Find where the given text appears and provide that cell's center as [x, y] coordinate. 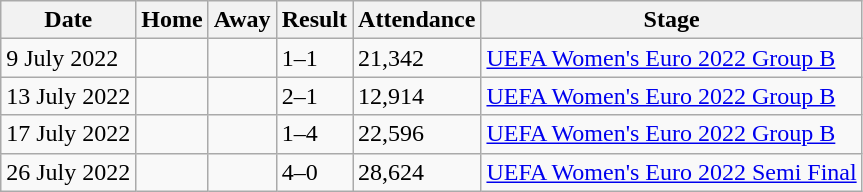
Stage [672, 20]
13 July 2022 [68, 96]
Away [242, 20]
Attendance [417, 20]
Date [68, 20]
28,624 [417, 172]
12,914 [417, 96]
9 July 2022 [68, 58]
22,596 [417, 134]
4–0 [314, 172]
Result [314, 20]
21,342 [417, 58]
UEFA Women's Euro 2022 Semi Final [672, 172]
26 July 2022 [68, 172]
2–1 [314, 96]
17 July 2022 [68, 134]
1–4 [314, 134]
Home [172, 20]
1–1 [314, 58]
